Scan for the cell matching the given text and deliver its (X, Y) coordinate at center. 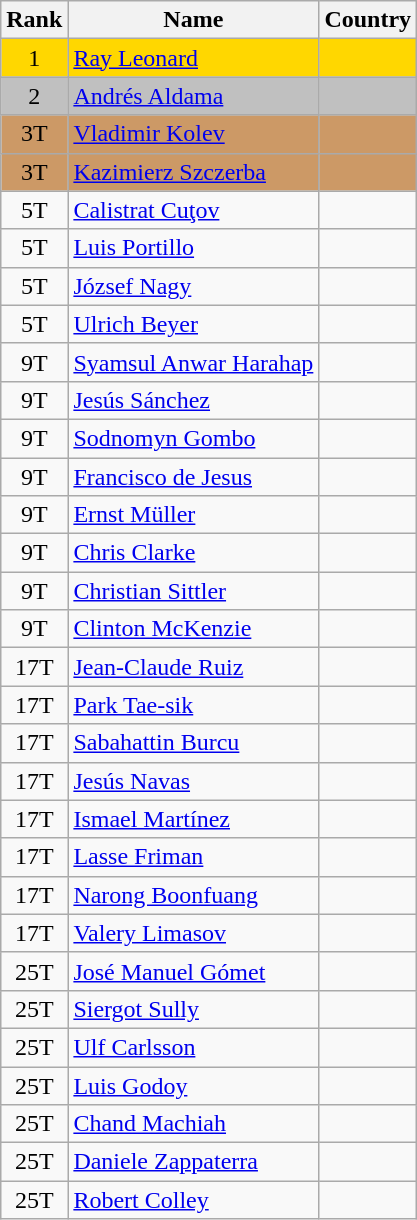
Ismael Martínez (194, 819)
József Nagy (194, 286)
Valery Limasov (194, 933)
Daniele Zappaterra (194, 1162)
Christian Sittler (194, 591)
Jesús Navas (194, 781)
Luis Godoy (194, 1085)
Ulrich Beyer (194, 324)
Andrés Aldama (194, 96)
Vladimir Kolev (194, 134)
Rank (34, 20)
Sabahattin Burcu (194, 743)
Syamsul Anwar Harahap (194, 362)
Chris Clarke (194, 553)
Francisco de Jesus (194, 477)
Clinton McKenzie (194, 629)
Siergot Sully (194, 1009)
Calistrat Cuţov (194, 210)
Lasse Friman (194, 857)
Kazimierz Szczerba (194, 172)
Jesús Sánchez (194, 400)
2 (34, 96)
1 (34, 58)
Park Tae-sik (194, 705)
Jean-Claude Ruiz (194, 667)
Luis Portillo (194, 248)
Country (368, 20)
Narong Boonfuang (194, 895)
Ulf Carlsson (194, 1047)
Name (194, 20)
Sodnomyn Gombo (194, 438)
Chand Machiah (194, 1124)
Ray Leonard (194, 58)
Ernst Müller (194, 515)
Robert Colley (194, 1200)
José Manuel Gómet (194, 971)
